Capture the cell that displays the provided text and extract its [X, Y] central coordinate. 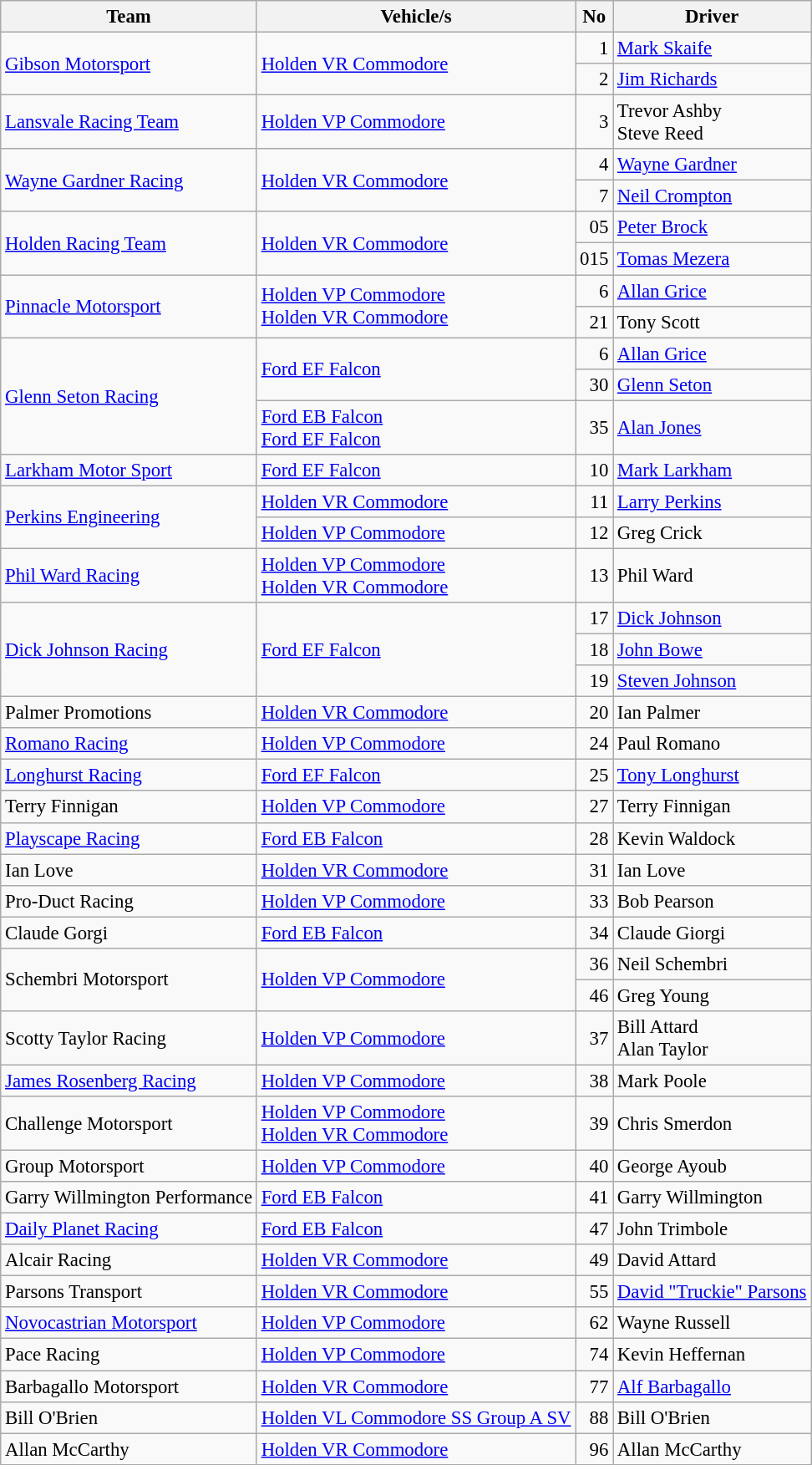
55 [595, 1292]
Holden VL Commodore SS Group A SV [416, 1417]
10 [595, 471]
36 [595, 964]
Challenge Motorsport [129, 1123]
Glenn Seton [712, 384]
Group Motorsport [129, 1167]
Scotty Taylor Racing [129, 1038]
George Ayoub [712, 1167]
2 [595, 79]
Mark Poole [712, 1081]
34 [595, 933]
Palmer Promotions [129, 713]
Vehicle/s [416, 17]
Larkham Motor Sport [129, 471]
Playscape Racing [129, 838]
David Attard [712, 1260]
Trevor Ashby Steve Reed [712, 122]
12 [595, 533]
Wayne Gardner [712, 165]
20 [595, 713]
Gibson Motorsport [129, 64]
19 [595, 681]
Mark Skaife [712, 48]
21 [595, 322]
Chris Smerdon [712, 1123]
74 [595, 1355]
John Bowe [712, 650]
Dick Johnson Racing [129, 650]
25 [595, 776]
David "Truckie" Parsons [712, 1292]
Kevin Waldock [712, 838]
Tomas Mezera [712, 259]
Bill Attard Alan Taylor [712, 1038]
Perkins Engineering [129, 516]
17 [595, 618]
Parsons Transport [129, 1292]
Barbagallo Motorsport [129, 1386]
Wayne Gardner Racing [129, 181]
Tony Longhurst [712, 776]
88 [595, 1417]
Greg Crick [712, 533]
Pinnacle Motorsport [129, 306]
Garry Willmington [712, 1198]
015 [595, 259]
John Trimbole [712, 1229]
62 [595, 1323]
Schembri Motorsport [129, 979]
Larry Perkins [712, 501]
Alan Jones [712, 428]
Tony Scott [712, 322]
Claude Gorgi [129, 933]
05 [595, 228]
Longhurst Racing [129, 776]
31 [595, 870]
Pro-Duct Racing [129, 901]
30 [595, 384]
46 [595, 995]
Greg Young [712, 995]
No [595, 17]
Garry Willmington Performance [129, 1198]
Mark Larkham [712, 471]
Alf Barbagallo [712, 1386]
35 [595, 428]
96 [595, 1449]
Alcair Racing [129, 1260]
Pace Racing [129, 1355]
Holden Racing Team [129, 244]
Wayne Russell [712, 1323]
Claude Giorgi [712, 933]
3 [595, 122]
Dick Johnson [712, 618]
Glenn Seton Racing [129, 396]
18 [595, 650]
Holden VP CommodoreHolden VR Commodore [416, 306]
Lansvale Racing Team [129, 122]
Daily Planet Racing [129, 1229]
Ian Palmer [712, 713]
33 [595, 901]
49 [595, 1260]
Steven Johnson [712, 681]
Phil Ward [712, 575]
Team [129, 17]
11 [595, 501]
37 [595, 1038]
Neil Schembri [712, 964]
Kevin Heffernan [712, 1355]
Driver [712, 17]
4 [595, 165]
40 [595, 1167]
13 [595, 575]
1 [595, 48]
Phil Ward Racing [129, 575]
Peter Brock [712, 228]
28 [595, 838]
47 [595, 1229]
Bob Pearson [712, 901]
James Rosenberg Racing [129, 1081]
39 [595, 1123]
Ford EB FalconFord EF Falcon [416, 428]
Novocastrian Motorsport [129, 1323]
24 [595, 744]
27 [595, 807]
Romano Racing [129, 744]
41 [595, 1198]
77 [595, 1386]
7 [595, 196]
Jim Richards [712, 79]
38 [595, 1081]
Neil Crompton [712, 196]
Paul Romano [712, 744]
